Scan for the cell matching the given text and deliver its [x, y] coordinate at center. 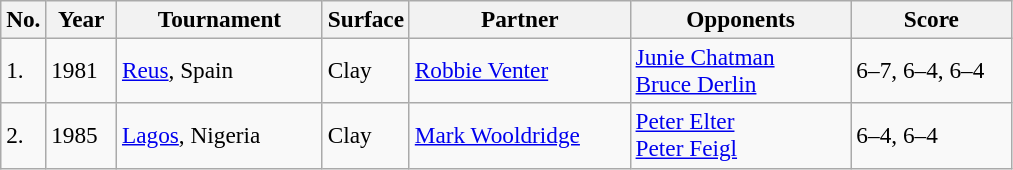
Year [82, 19]
1985 [82, 136]
Robbie Venter [520, 70]
6–4, 6–4 [932, 136]
6–7, 6–4, 6–4 [932, 70]
Partner [520, 19]
Mark Wooldridge [520, 136]
Tournament [220, 19]
2. [24, 136]
1981 [82, 70]
Surface [366, 19]
Junie Chatman Bruce Derlin [740, 70]
Reus, Spain [220, 70]
Lagos, Nigeria [220, 136]
Score [932, 19]
1. [24, 70]
Peter Elter Peter Feigl [740, 136]
Opponents [740, 19]
No. [24, 19]
